Pinpoint the cell where the given text exists, returning its [x, y] midpoint coordinate. 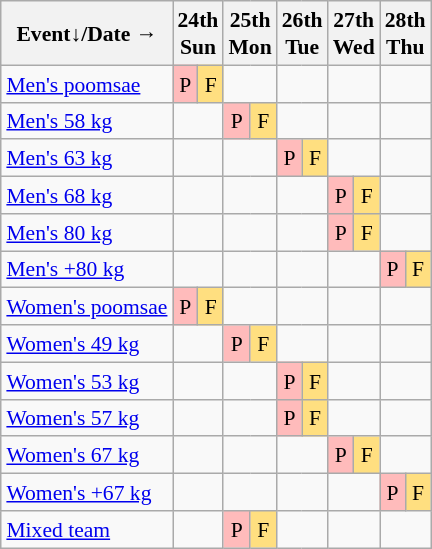
Women's 57 kg [86, 418]
28thThu [406, 33]
Men's 58 kg [86, 120]
Women's 67 kg [86, 454]
Women's +67 kg [86, 492]
Mixed team [86, 528]
26thTue [302, 33]
25thMon [250, 33]
24thSun [198, 33]
Event↓/Date → [86, 33]
Men's poomsae [86, 84]
Men's +80 kg [86, 268]
Women's 53 kg [86, 380]
Women's poomsae [86, 306]
27thWed [354, 33]
Women's 49 kg [86, 344]
Men's 80 kg [86, 232]
Men's 63 kg [86, 158]
Men's 68 kg [86, 194]
